Scan for the cell matching the given text and deliver its (x, y) coordinate at center. 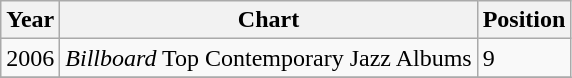
Billboard Top Contemporary Jazz Albums (268, 58)
2006 (30, 58)
9 (524, 58)
Year (30, 20)
Chart (268, 20)
Position (524, 20)
